Identify which cell holds the provided text, then report its [x, y] central coordinate. 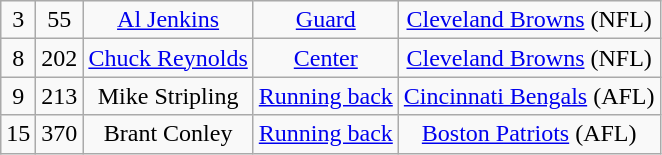
Guard [326, 20]
Brant Conley [168, 134]
213 [60, 96]
3 [18, 20]
55 [60, 20]
202 [60, 58]
Al Jenkins [168, 20]
Center [326, 58]
Cincinnati Bengals (AFL) [529, 96]
370 [60, 134]
8 [18, 58]
15 [18, 134]
Chuck Reynolds [168, 58]
Mike Stripling [168, 96]
9 [18, 96]
Boston Patriots (AFL) [529, 134]
